Pinpoint the cell where the given text exists, returning its [x, y] midpoint coordinate. 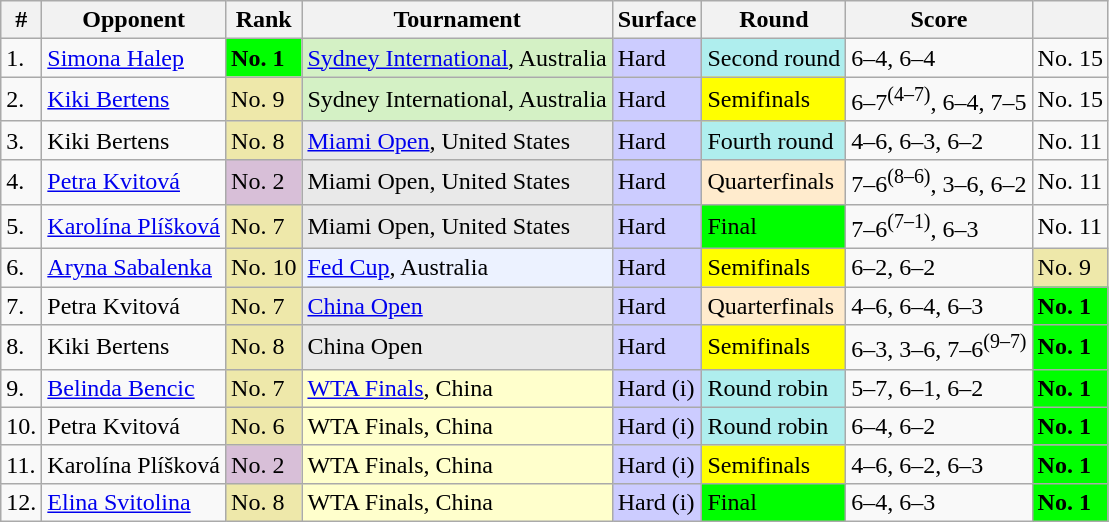
Round [774, 20]
No. 10 [264, 268]
Surface [657, 20]
8. [22, 348]
11. [22, 464]
6. [22, 268]
7. [22, 306]
5. [22, 226]
Fourth round [774, 140]
7–6(7–1), 6–3 [939, 226]
4. [22, 182]
6–2, 6–2 [939, 268]
7–6(8–6), 3–6, 6–2 [939, 182]
Belinda Bencic [134, 388]
4–6, 6–4, 6–3 [939, 306]
6–4, 6–4 [939, 58]
6–4, 6–2 [939, 426]
9. [22, 388]
5–7, 6–1, 6–2 [939, 388]
1. [22, 58]
4–6, 6–3, 6–2 [939, 140]
Score [939, 20]
4–6, 6–2, 6–3 [939, 464]
Opponent [134, 20]
Tournament [457, 20]
No. 6 [264, 426]
Second round [774, 58]
3. [22, 140]
Simona Halep [134, 58]
10. [22, 426]
Rank [264, 20]
2. [22, 100]
6–7(4–7), 6–4, 7–5 [939, 100]
Elina Svitolina [134, 502]
# [22, 20]
Fed Cup, Australia [457, 268]
12. [22, 502]
6–3, 3–6, 7–6(9–7) [939, 348]
Aryna Sabalenka [134, 268]
6–4, 6–3 [939, 502]
